Detect which cell encompasses the target text, then output its [X, Y] center coordinate. 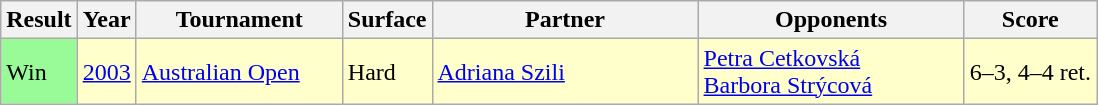
Year [106, 20]
Petra Cetkovská Barbora Strýcová [831, 72]
Adriana Szili [565, 72]
Result [39, 20]
Surface [387, 20]
Tournament [239, 20]
Opponents [831, 20]
Australian Open [239, 72]
Win [39, 72]
2003 [106, 72]
Partner [565, 20]
Score [1030, 20]
Hard [387, 72]
6–3, 4–4 ret. [1030, 72]
